Search for the cell housing the specified text and yield its [X, Y] center coordinate. 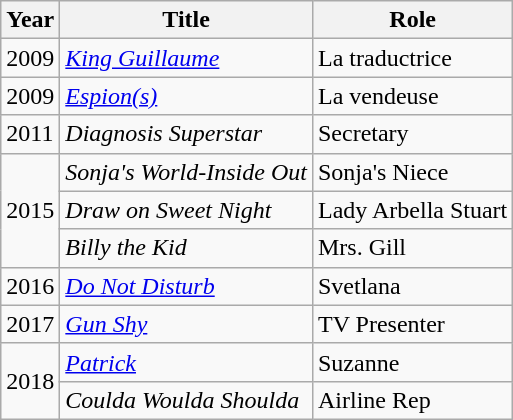
Title [186, 20]
Lady Arbella Stuart [412, 210]
King Guillaume [186, 58]
La vendeuse [412, 96]
2011 [30, 134]
2015 [30, 210]
Sonja's Niece [412, 172]
Billy the Kid [186, 248]
Patrick [186, 362]
2016 [30, 286]
Diagnosis Superstar [186, 134]
Airline Rep [412, 400]
Do Not Disturb [186, 286]
Year [30, 20]
Role [412, 20]
Espion(s) [186, 96]
Draw on Sweet Night [186, 210]
2017 [30, 324]
2018 [30, 381]
TV Presenter [412, 324]
Mrs. Gill [412, 248]
Suzanne [412, 362]
Sonja's World-Inside Out [186, 172]
Gun Shy [186, 324]
Coulda Woulda Shoulda [186, 400]
Svetlana [412, 286]
Secretary [412, 134]
La traductrice [412, 58]
